Output the (x, y) coordinate of the center of the cell containing the given text.  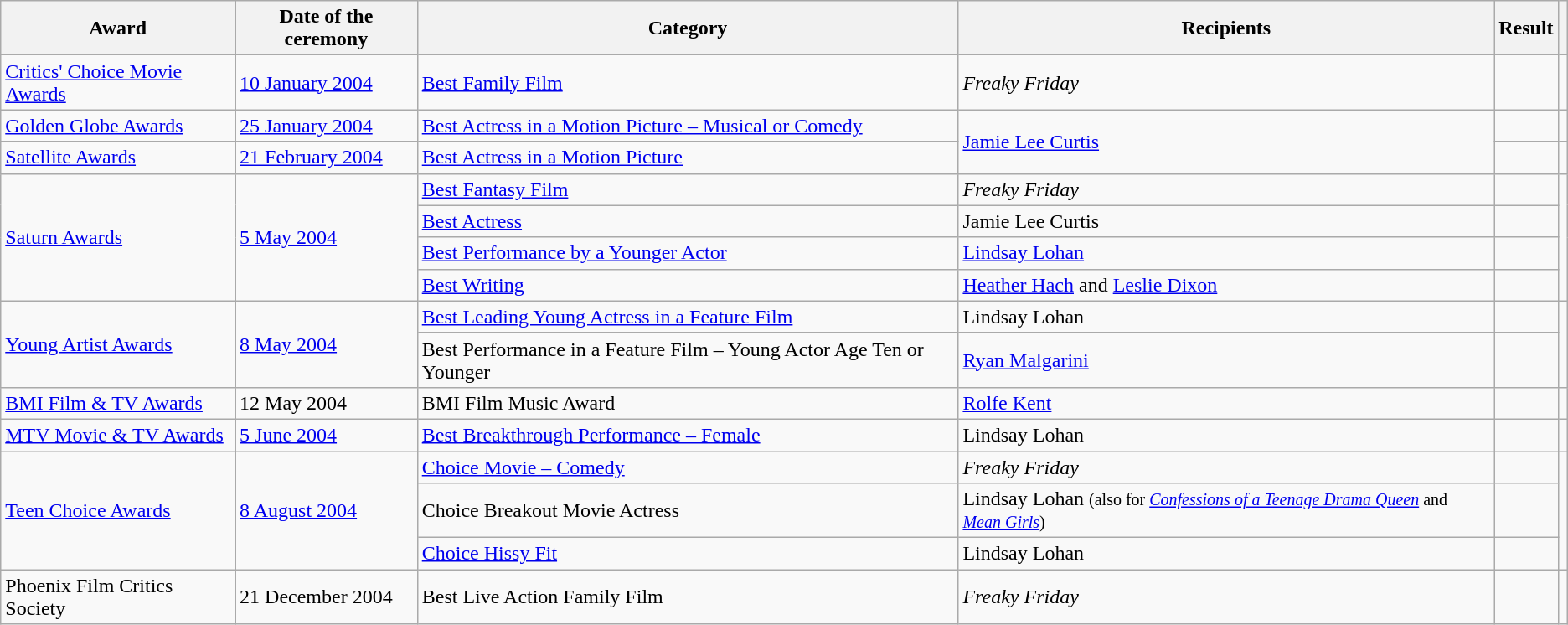
Recipients (1226, 28)
Best Performance by a Younger Actor (688, 253)
Critics' Choice Movie Awards (118, 82)
Best Actress (688, 221)
Lindsay Lohan (also for Confessions of a Teenage Drama Queen and Mean Girls) (1226, 511)
Choice Breakout Movie Actress (688, 511)
Phoenix Film Critics Society (118, 597)
Best Actress in a Motion Picture (688, 158)
Ryan Malgarini (1226, 360)
Best Leading Young Actress in a Feature Film (688, 317)
Best Fantasy Film (688, 189)
Award (118, 28)
8 May 2004 (327, 343)
Heather Hach and Leslie Dixon (1226, 285)
Rolfe Kent (1226, 403)
Category (688, 28)
Best Breakthrough Performance – Female (688, 435)
Date of the ceremony (327, 28)
BMI Film & TV Awards (118, 403)
Best Live Action Family Film (688, 597)
Young Artist Awards (118, 343)
Choice Hissy Fit (688, 554)
Saturn Awards (118, 237)
Choice Movie – Comedy (688, 467)
Best Writing (688, 285)
MTV Movie & TV Awards (118, 435)
12 May 2004 (327, 403)
Teen Choice Awards (118, 509)
Satellite Awards (118, 158)
21 February 2004 (327, 158)
10 January 2004 (327, 82)
5 May 2004 (327, 237)
25 January 2004 (327, 126)
21 December 2004 (327, 597)
Result (1526, 28)
8 August 2004 (327, 509)
5 June 2004 (327, 435)
Best Family Film (688, 82)
Best Actress in a Motion Picture – Musical or Comedy (688, 126)
BMI Film Music Award (688, 403)
Best Performance in a Feature Film – Young Actor Age Ten or Younger (688, 360)
Golden Globe Awards (118, 126)
